Capture the cell that displays the provided text and extract its [X, Y] central coordinate. 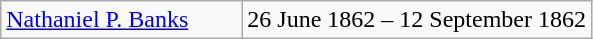
Nathaniel P. Banks [122, 20]
26 June 1862 – 12 September 1862 [417, 20]
